Output the (x, y) coordinate of the center of the cell containing the given text.  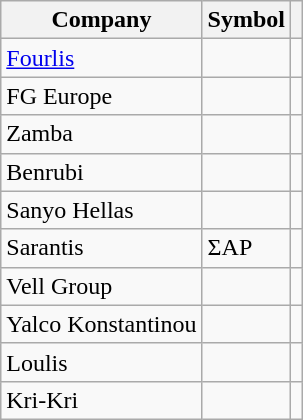
Company (102, 20)
Symbol (246, 20)
Zamba (102, 134)
Sarantis (102, 248)
Vell Group (102, 286)
FG Europe (102, 96)
ΣΑΡ (246, 248)
Benrubi (102, 172)
Kri-Kri (102, 400)
Yalco Konstantinou (102, 324)
Fourlis (102, 58)
Loulis (102, 362)
Sanyo Hellas (102, 210)
